Detect which cell encompasses the target text, then output its (x, y) center coordinate. 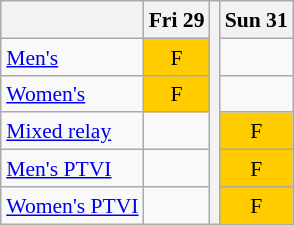
Mixed relay (72, 130)
Women's PTVI (72, 204)
Men's (72, 56)
Sun 31 (256, 20)
Men's PTVI (72, 168)
Women's (72, 94)
Fri 29 (177, 20)
